Detect which cell encompasses the target text, then output its [x, y] center coordinate. 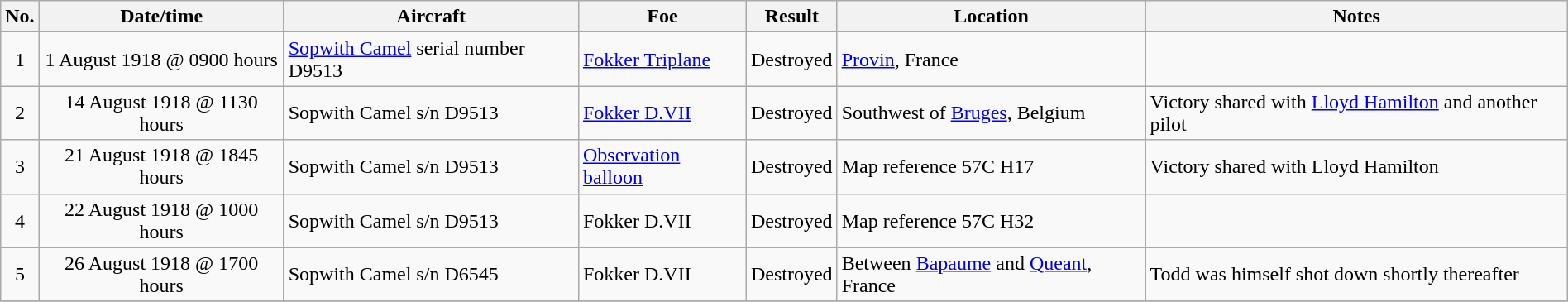
Observation balloon [662, 167]
5 [20, 275]
Notes [1356, 17]
26 August 1918 @ 1700 hours [161, 275]
Location [991, 17]
Victory shared with Lloyd Hamilton [1356, 167]
4 [20, 220]
Foe [662, 17]
No. [20, 17]
Sopwith Camel s/n D6545 [431, 275]
Provin, France [991, 60]
Map reference 57C H17 [991, 167]
Sopwith Camel serial number D9513 [431, 60]
Fokker Triplane [662, 60]
1 August 1918 @ 0900 hours [161, 60]
Date/time [161, 17]
Southwest of Bruges, Belgium [991, 113]
21 August 1918 @ 1845 hours [161, 167]
Aircraft [431, 17]
Todd was himself shot down shortly thereafter [1356, 275]
2 [20, 113]
Result [791, 17]
1 [20, 60]
Victory shared with Lloyd Hamilton and another pilot [1356, 113]
22 August 1918 @ 1000 hours [161, 220]
3 [20, 167]
Between Bapaume and Queant, France [991, 275]
Map reference 57C H32 [991, 220]
14 August 1918 @ 1130 hours [161, 113]
